Output the [X, Y] coordinate of the center of the cell containing the given text.  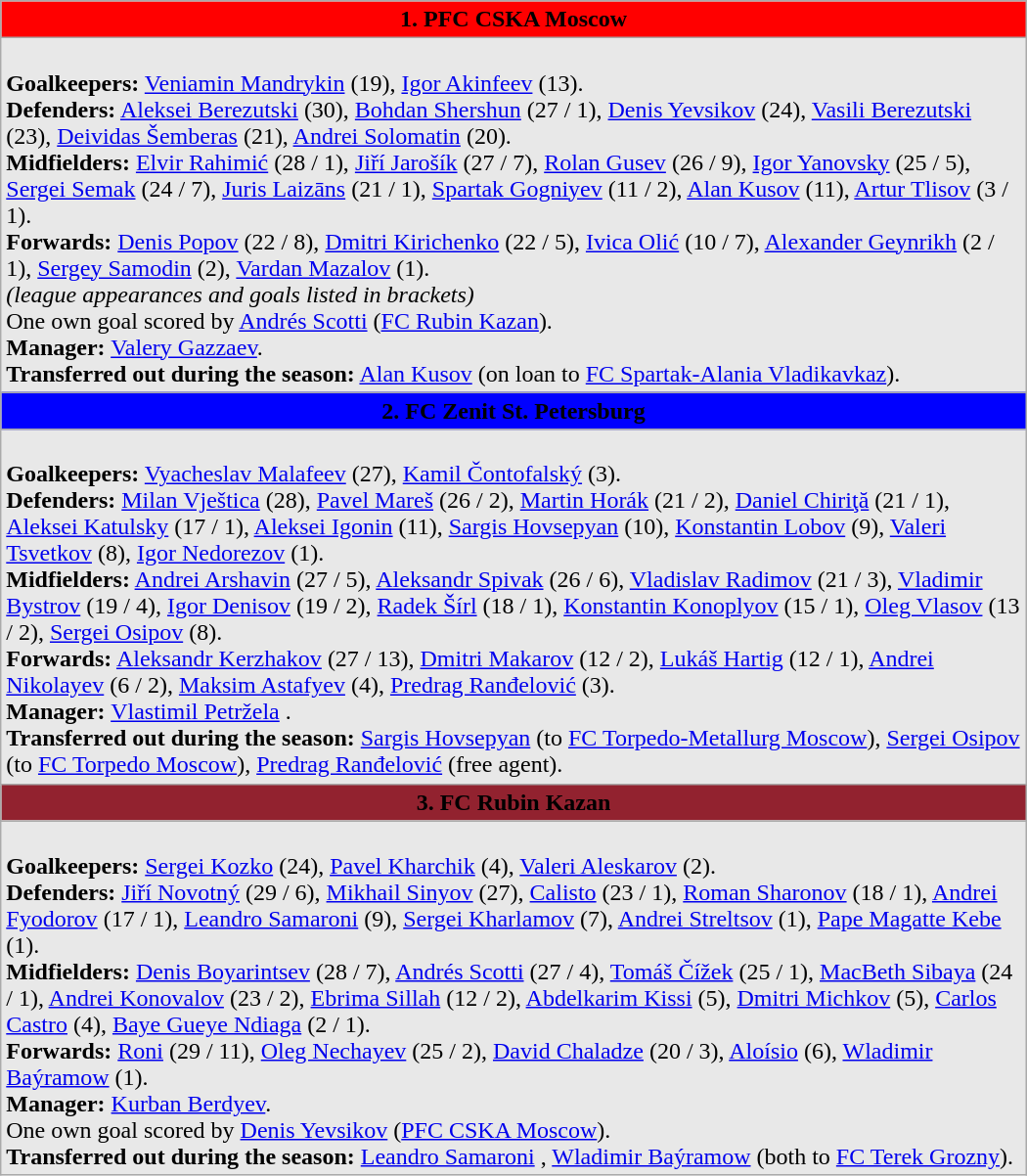
3. FC Rubin Kazan [513, 802]
2. FC Zenit St. Petersburg [513, 411]
1. PFC CSKA Moscow [513, 20]
